Output the (X, Y) coordinate of the center of the cell containing the given text.  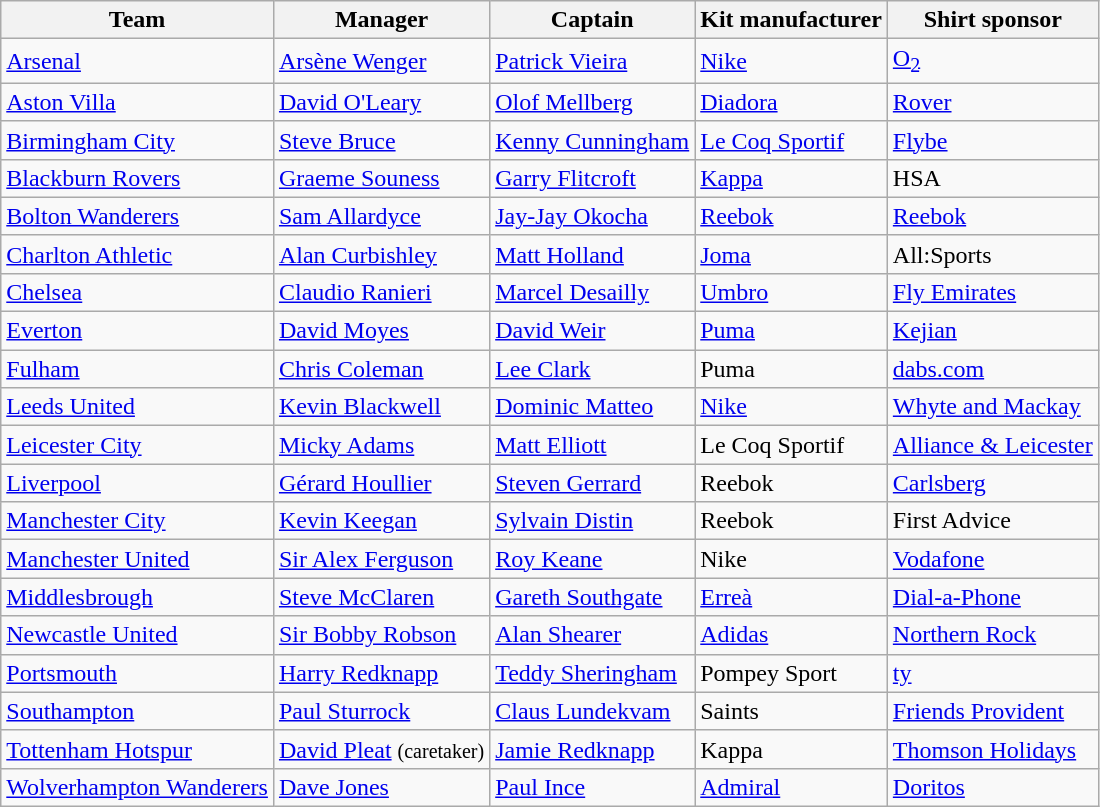
HSA (992, 178)
Fly Emirates (992, 292)
Diadora (792, 102)
Paul Sturrock (381, 711)
Paul Ince (592, 787)
Northern Rock (992, 635)
Alan Curbishley (381, 254)
Flybe (992, 140)
Lee Clark (592, 369)
First Advice (992, 521)
Erreà (792, 597)
Adidas (792, 635)
Tottenham Hotspur (138, 749)
Rover (992, 102)
Manchester United (138, 559)
Graeme Souness (381, 178)
Admiral (792, 787)
Saints (792, 711)
Kenny Cunningham (592, 140)
Thomson Holidays (992, 749)
All:Sports (992, 254)
Middlesbrough (138, 597)
Doritos (992, 787)
Patrick Vieira (592, 61)
Chris Coleman (381, 369)
Sir Alex Ferguson (381, 559)
Kevin Blackwell (381, 407)
Blackburn Rovers (138, 178)
Everton (138, 331)
Dominic Matteo (592, 407)
dabs.com (992, 369)
Joma (792, 254)
Matt Elliott (592, 445)
Jay-Jay Okocha (592, 216)
Manager (381, 20)
Roy Keane (592, 559)
Marcel Desailly (592, 292)
Bolton Wanderers (138, 216)
ty (992, 673)
Garry Flitcroft (592, 178)
Captain (592, 20)
Sam Allardyce (381, 216)
Dial-a-Phone (992, 597)
Aston Villa (138, 102)
David Moyes (381, 331)
Micky Adams (381, 445)
Gérard Houllier (381, 483)
Wolverhampton Wanderers (138, 787)
Leicester City (138, 445)
Kit manufacturer (792, 20)
Leeds United (138, 407)
Steve Bruce (381, 140)
Steve McClaren (381, 597)
Arsenal (138, 61)
Olof Mellberg (592, 102)
David Pleat (caretaker) (381, 749)
Claus Lundekvam (592, 711)
Arsène Wenger (381, 61)
Jamie Redknapp (592, 749)
Liverpool (138, 483)
Dave Jones (381, 787)
Sylvain Distin (592, 521)
Newcastle United (138, 635)
Matt Holland (592, 254)
Kejian (992, 331)
Gareth Southgate (592, 597)
Alliance & Leicester (992, 445)
Friends Provident (992, 711)
David O'Leary (381, 102)
Charlton Athletic (138, 254)
Fulham (138, 369)
David Weir (592, 331)
Claudio Ranieri (381, 292)
O2 (992, 61)
Southampton (138, 711)
Alan Shearer (592, 635)
Chelsea (138, 292)
Whyte and Mackay (992, 407)
Birmingham City (138, 140)
Umbro (792, 292)
Kevin Keegan (381, 521)
Shirt sponsor (992, 20)
Steven Gerrard (592, 483)
Manchester City (138, 521)
Vodafone (992, 559)
Pompey Sport (792, 673)
Sir Bobby Robson (381, 635)
Portsmouth (138, 673)
Teddy Sheringham (592, 673)
Team (138, 20)
Carlsberg (992, 483)
Harry Redknapp (381, 673)
